Return the (X, Y) coordinate for the center point of the cell that contains the specified text.  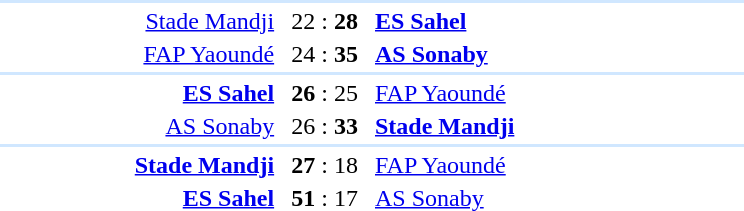
26 : 25 (325, 93)
27 : 18 (325, 165)
26 : 33 (325, 126)
22 : 28 (325, 21)
24 : 35 (325, 54)
